Identify which cell holds the provided text, then report its (x, y) central coordinate. 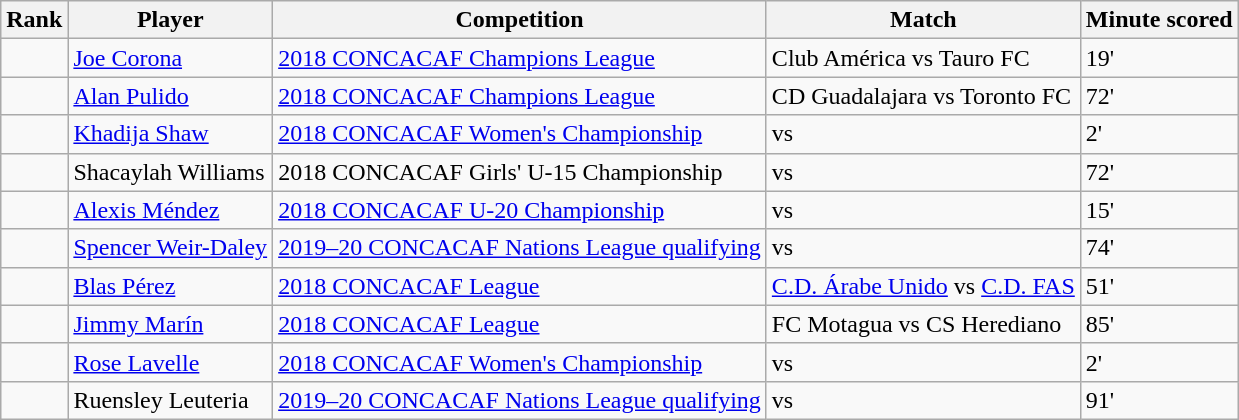
Match (923, 20)
Rose Lavelle (170, 362)
Shacaylah Williams (170, 172)
15' (1159, 210)
CD Guadalajara vs Toronto FC (923, 96)
85' (1159, 324)
19' (1159, 58)
Joe Corona (170, 58)
Jimmy Marín (170, 324)
FC Motagua vs CS Herediano (923, 324)
2018 CONCACAF U-20 Championship (520, 210)
Minute scored (1159, 20)
2018 CONCACAF Girls' U-15 Championship (520, 172)
74' (1159, 248)
Player (170, 20)
91' (1159, 400)
51' (1159, 286)
Khadija Shaw (170, 134)
C.D. Árabe Unido vs C.D. FAS (923, 286)
Rank (34, 20)
Alexis Méndez (170, 210)
Ruensley Leuteria (170, 400)
Club América vs Tauro FC (923, 58)
Spencer Weir-Daley (170, 248)
Blas Pérez (170, 286)
Alan Pulido (170, 96)
Competition (520, 20)
